Detect which cell encompasses the target text, then output its [x, y] center coordinate. 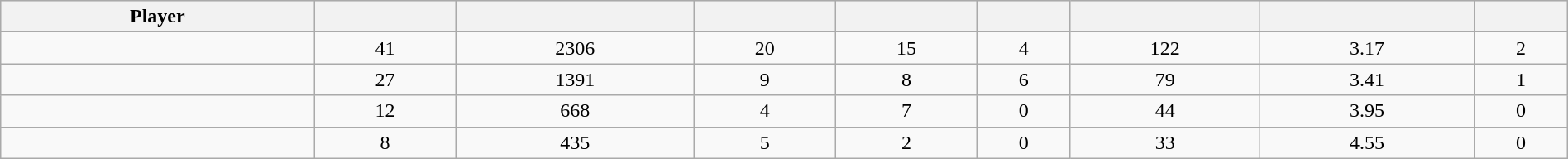
7 [906, 111]
79 [1165, 79]
6 [1024, 79]
44 [1165, 111]
5 [764, 142]
668 [575, 111]
1 [1522, 79]
41 [385, 48]
9 [764, 79]
4.55 [1368, 142]
Player [157, 17]
1391 [575, 79]
20 [764, 48]
3.17 [1368, 48]
122 [1165, 48]
12 [385, 111]
27 [385, 79]
33 [1165, 142]
435 [575, 142]
3.95 [1368, 111]
3.41 [1368, 79]
2306 [575, 48]
15 [906, 48]
